From the cell containing the given text, extract its center point as (X, Y) coordinate. 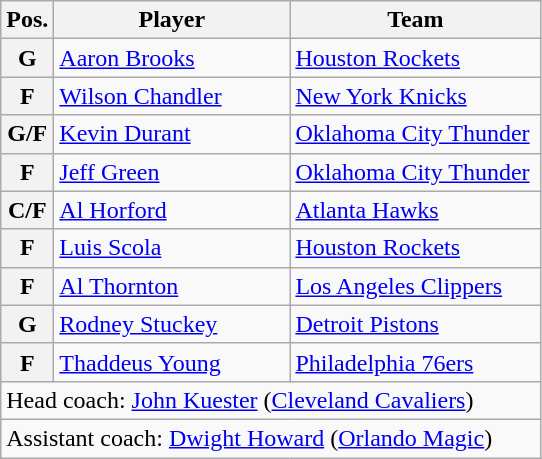
Los Angeles Clippers (416, 286)
New York Knicks (416, 96)
Player (172, 20)
Al Thornton (172, 286)
Thaddeus Young (172, 362)
Detroit Pistons (416, 324)
Pos. (28, 20)
C/F (28, 210)
Atlanta Hawks (416, 210)
Jeff Green (172, 172)
Philadelphia 76ers (416, 362)
Luis Scola (172, 248)
Head coach: John Kuester (Cleveland Cavaliers) (271, 400)
Al Horford (172, 210)
Assistant coach: Dwight Howard (Orlando Magic) (271, 438)
Rodney Stuckey (172, 324)
Aaron Brooks (172, 58)
Wilson Chandler (172, 96)
G/F (28, 134)
Team (416, 20)
Kevin Durant (172, 134)
